Identify which cell holds the provided text, then report its [x, y] central coordinate. 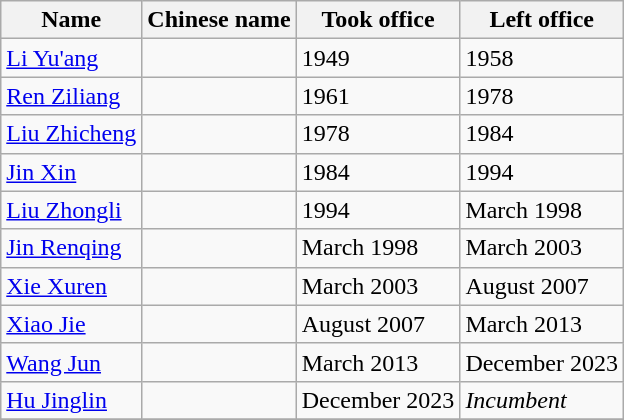
Jin Renqing [72, 248]
Liu Zhicheng [72, 134]
Xiao Jie [72, 324]
1949 [378, 58]
1961 [378, 96]
Jin Xin [72, 172]
Ren Ziliang [72, 96]
Wang Jun [72, 362]
Liu Zhongli [72, 210]
1958 [542, 58]
Name [72, 20]
Chinese name [219, 20]
Li Yu'ang [72, 58]
Xie Xuren [72, 286]
Left office [542, 20]
Hu Jinglin [72, 400]
Took office [378, 20]
Incumbent [542, 400]
